Scan for the cell matching the given text and deliver its [x, y] coordinate at center. 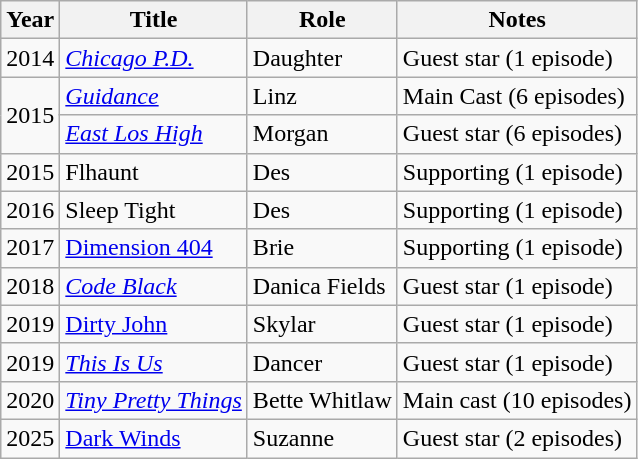
Bette Whitlaw [322, 400]
Main cast (10 episodes) [517, 400]
Guest star (6 episodes) [517, 134]
2014 [30, 58]
Notes [517, 20]
Morgan [322, 134]
Brie [322, 248]
East Los High [154, 134]
Linz [322, 96]
Flhaunt [154, 172]
Sleep Tight [154, 210]
Chicago P.D. [154, 58]
Dirty John [154, 324]
Skylar [322, 324]
Guidance [154, 96]
Daughter [322, 58]
Title [154, 20]
2025 [30, 438]
Role [322, 20]
2016 [30, 210]
Suzanne [322, 438]
Danica Fields [322, 286]
Main Cast (6 episodes) [517, 96]
2018 [30, 286]
Year [30, 20]
Dark Winds [154, 438]
Guest star (2 episodes) [517, 438]
2017 [30, 248]
Dimension 404 [154, 248]
Tiny Pretty Things [154, 400]
This Is Us [154, 362]
2020 [30, 400]
Code Black [154, 286]
Dancer [322, 362]
